Return (x, y) of the center of cell containing provided text 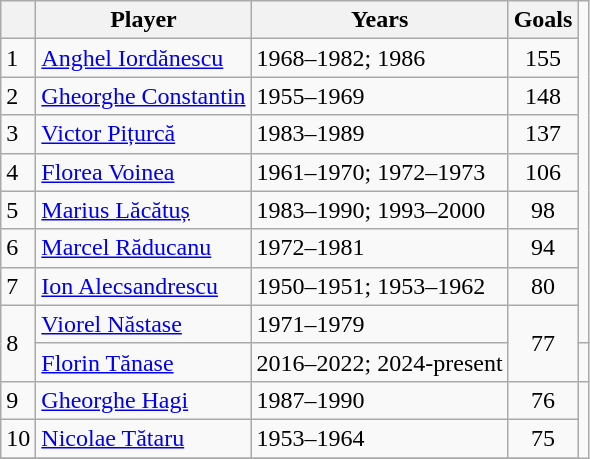
1972–1981 (380, 248)
106 (543, 172)
Player (144, 20)
98 (543, 210)
5 (18, 210)
Years (380, 20)
155 (543, 58)
137 (543, 134)
Viorel Năstase (144, 324)
Ion Alecsandrescu (144, 286)
1 (18, 58)
Marius Lăcătuș (144, 210)
7 (18, 286)
Goals (543, 20)
76 (543, 400)
1955–1969 (380, 96)
1968–1982; 1986 (380, 58)
8 (18, 343)
1961–1970; 1972–1973 (380, 172)
Florea Voinea (144, 172)
Victor Pițurcă (144, 134)
6 (18, 248)
Florin Tănase (144, 362)
3 (18, 134)
1987–1990 (380, 400)
Anghel Iordănescu (144, 58)
80 (543, 286)
2016–2022; 2024-present (380, 362)
75 (543, 438)
Nicolae Tătaru (144, 438)
Gheorghe Hagi (144, 400)
Gheorghe Constantin (144, 96)
94 (543, 248)
1983–1990; 1993–2000 (380, 210)
9 (18, 400)
148 (543, 96)
Marcel Răducanu (144, 248)
1971–1979 (380, 324)
1953–1964 (380, 438)
2 (18, 96)
4 (18, 172)
1950–1951; 1953–1962 (380, 286)
10 (18, 438)
1983–1989 (380, 134)
77 (543, 343)
